Return the (X, Y) coordinate for the center point of the cell that contains the specified text.  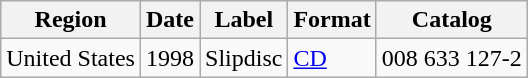
Region (71, 20)
Catalog (452, 20)
008 633 127-2 (452, 58)
Slipdisc (244, 58)
CD (332, 58)
Date (170, 20)
United States (71, 58)
1998 (170, 58)
Label (244, 20)
Format (332, 20)
